Capture the cell that displays the provided text and extract its [X, Y] central coordinate. 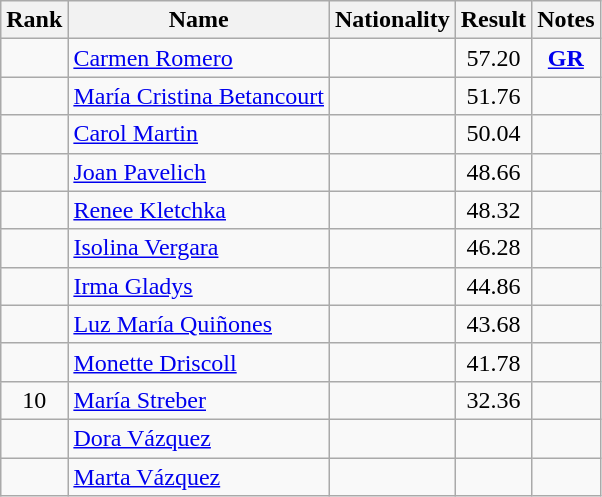
Result [493, 20]
41.78 [493, 362]
50.04 [493, 134]
Luz María Quiñones [199, 324]
Notes [566, 20]
Name [199, 20]
Renee Kletchka [199, 210]
46.28 [493, 248]
María Cristina Betancourt [199, 96]
51.76 [493, 96]
32.36 [493, 400]
Carol Martin [199, 134]
48.32 [493, 210]
Carmen Romero [199, 58]
Marta Vázquez [199, 477]
Isolina Vergara [199, 248]
10 [34, 400]
Rank [34, 20]
Dora Vázquez [199, 438]
57.20 [493, 58]
44.86 [493, 286]
Joan Pavelich [199, 172]
Monette Driscoll [199, 362]
GR [566, 58]
María Streber [199, 400]
Irma Gladys [199, 286]
48.66 [493, 172]
43.68 [493, 324]
Nationality [393, 20]
